Determine the [X, Y] coordinate at the center of the cell enclosing the given text.  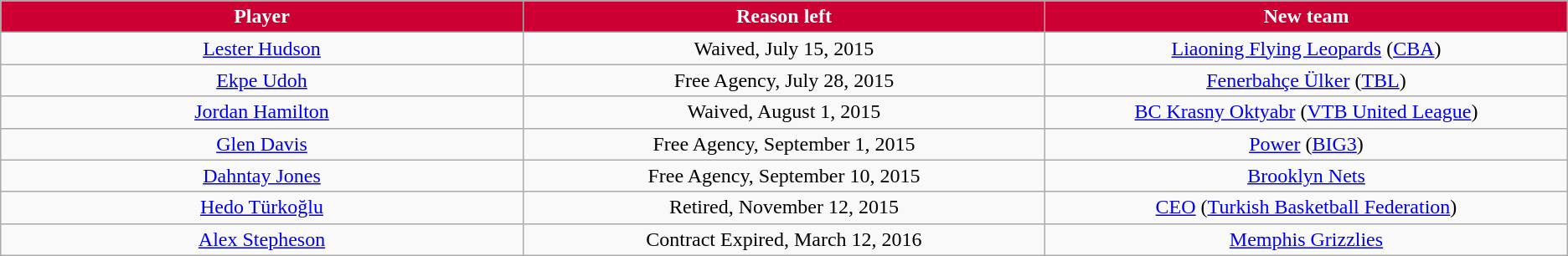
Jordan Hamilton [261, 112]
Fenerbahçe Ülker (TBL) [1307, 80]
Free Agency, September 1, 2015 [784, 144]
Reason left [784, 17]
Power (BIG3) [1307, 144]
Alex Stepheson [261, 239]
Contract Expired, March 12, 2016 [784, 239]
Lester Hudson [261, 49]
Liaoning Flying Leopards (CBA) [1307, 49]
Free Agency, September 10, 2015 [784, 176]
Waived, July 15, 2015 [784, 49]
Hedo Türkoğlu [261, 207]
Free Agency, July 28, 2015 [784, 80]
Glen Davis [261, 144]
BC Krasny Oktyabr (VTB United League) [1307, 112]
Retired, November 12, 2015 [784, 207]
New team [1307, 17]
Ekpe Udoh [261, 80]
Player [261, 17]
Brooklyn Nets [1307, 176]
CEO (Turkish Basketball Federation) [1307, 207]
Memphis Grizzlies [1307, 239]
Waived, August 1, 2015 [784, 112]
Dahntay Jones [261, 176]
